Identify which cell holds the provided text, then report its (X, Y) central coordinate. 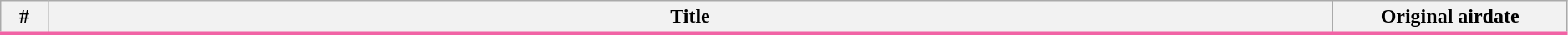
Original airdate (1450, 17)
Title (690, 17)
# (24, 17)
